Search for the cell housing the specified text and yield its (X, Y) center coordinate. 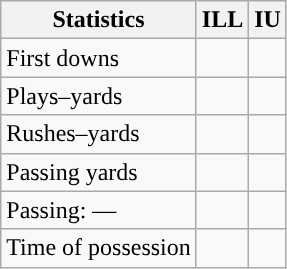
Time of possession (99, 248)
First downs (99, 58)
Passing yards (99, 172)
Plays–yards (99, 96)
ILL (222, 20)
IU (268, 20)
Rushes–yards (99, 134)
Statistics (99, 20)
Passing: –– (99, 210)
